Output the (X, Y) coordinate of the center of the cell containing the given text.  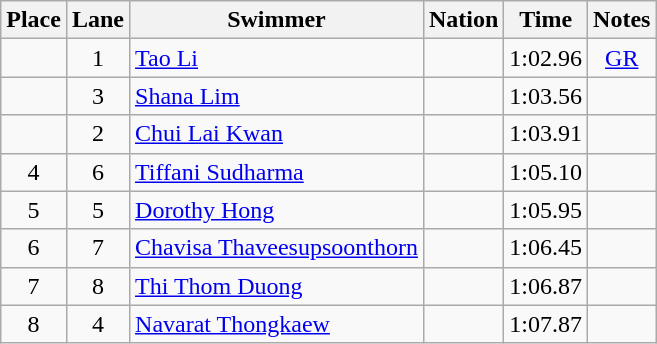
1:03.56 (546, 96)
3 (98, 96)
Chui Lai Kwan (277, 134)
Dorothy Hong (277, 210)
1 (98, 58)
Shana Lim (277, 96)
1:05.10 (546, 172)
Tao Li (277, 58)
2 (98, 134)
Notes (622, 20)
1:06.87 (546, 286)
1:06.45 (546, 248)
Nation (463, 20)
1:03.91 (546, 134)
1:07.87 (546, 324)
Lane (98, 20)
Navarat Thongkaew (277, 324)
Chavisa Thaveesupsoonthorn (277, 248)
Place (34, 20)
Time (546, 20)
Swimmer (277, 20)
Tiffani Sudharma (277, 172)
1:02.96 (546, 58)
Thi Thom Duong (277, 286)
1:05.95 (546, 210)
GR (622, 58)
